Find where the given text appears and provide that cell's center as (X, Y) coordinate. 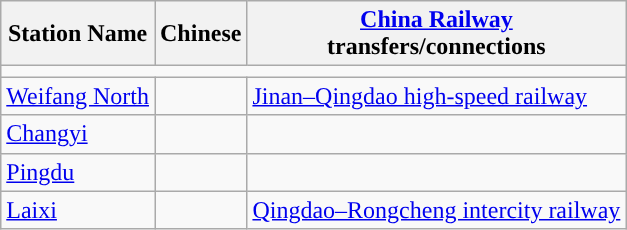
Station Name (78, 34)
Jinan–Qingdao high-speed railway (436, 96)
Pingdu (78, 172)
Chinese (200, 34)
China Railwaytransfers/connections (436, 34)
Laixi (78, 210)
Changyi (78, 134)
Qingdao–Rongcheng intercity railway (436, 210)
Weifang North (78, 96)
